Find where the given text appears and provide that cell's center as (x, y) coordinate. 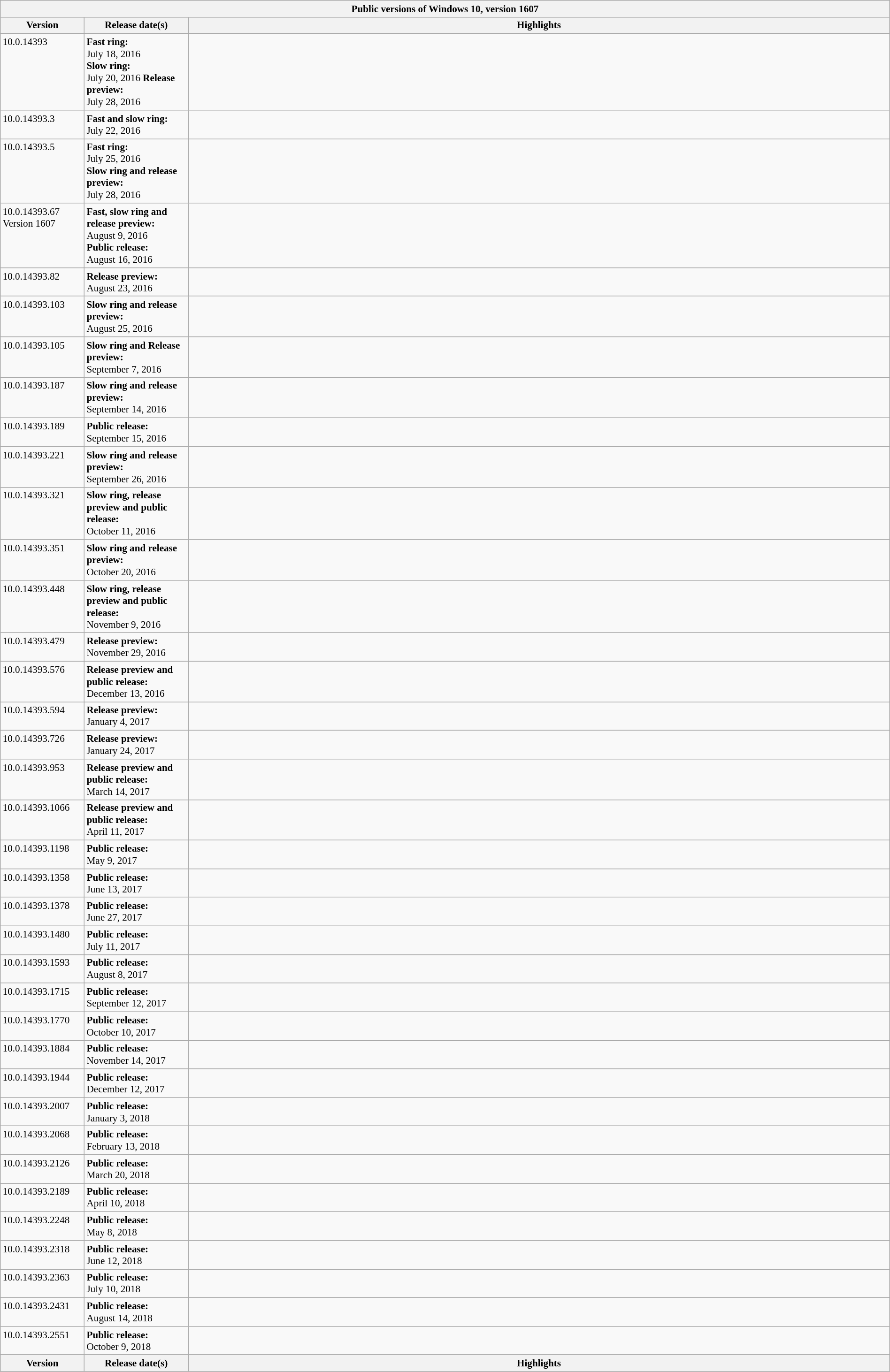
Public release:September 12, 2017 (136, 998)
Public release:February 13, 2018 (136, 1140)
10.0.14393.2431 (42, 1312)
Release preview and public release:March 14, 2017 (136, 779)
10.0.14393.189 (42, 433)
10.0.14393.187 (42, 397)
Slow ring and release preview:September 26, 2016 (136, 467)
Public release:April 10, 2018 (136, 1197)
10.0.14393.2551 (42, 1340)
Public release:June 13, 2017 (136, 883)
10.0.14393.1066 (42, 820)
10.0.14393 (42, 72)
Public release:September 15, 2016 (136, 433)
Public versions of Windows 10, version 1607 (445, 8)
10.0.14393.67Version 1607 (42, 236)
10.0.14393.82 (42, 282)
Public release:May 9, 2017 (136, 855)
Fast ring:July 18, 2016Slow ring:July 20, 2016 Release preview:July 28, 2016 (136, 72)
10.0.14393.1884 (42, 1055)
10.0.14393.1944 (42, 1083)
Slow ring and release preview:August 25, 2016 (136, 316)
10.0.14393.1770 (42, 1026)
Slow ring, release preview and public release:November 9, 2016 (136, 606)
Fast ring:July 25, 2016Slow ring and release preview:July 28, 2016 (136, 171)
Public release:November 14, 2017 (136, 1055)
Public release:December 12, 2017 (136, 1083)
Public release:June 27, 2017 (136, 911)
10.0.14393.2318 (42, 1255)
10.0.14393.1480 (42, 940)
10.0.14393.1715 (42, 998)
Public release:January 3, 2018 (136, 1112)
10.0.14393.953 (42, 779)
Slow ring and Release preview:September 7, 2016 (136, 357)
10.0.14393.2007 (42, 1112)
10.0.14393.3 (42, 125)
Release preview:January 4, 2017 (136, 716)
10.0.14393.448 (42, 606)
10.0.14393.103 (42, 316)
10.0.14393.479 (42, 647)
10.0.14393.2248 (42, 1227)
Public release:June 12, 2018 (136, 1255)
Fast and slow ring:July 22, 2016 (136, 125)
10.0.14393.1593 (42, 968)
10.0.14393.2126 (42, 1169)
10.0.14393.105 (42, 357)
10.0.14393.321 (42, 513)
Public release:July 10, 2018 (136, 1284)
10.0.14393.1378 (42, 911)
Public release:July 11, 2017 (136, 940)
10.0.14393.1358 (42, 883)
Public release:October 9, 2018 (136, 1340)
10.0.14393.1198 (42, 855)
Public release:October 10, 2017 (136, 1026)
10.0.14393.5 (42, 171)
Public release:March 20, 2018 (136, 1169)
10.0.14393.2189 (42, 1197)
Release preview and public release:December 13, 2016 (136, 681)
Slow ring and release preview:October 20, 2016 (136, 560)
Public release:May 8, 2018 (136, 1227)
Release preview:January 24, 2017 (136, 745)
Release preview:August 23, 2016 (136, 282)
Public release:August 14, 2018 (136, 1312)
Fast, slow ring and release preview:August 9, 2016Public release:August 16, 2016 (136, 236)
Slow ring and release preview:September 14, 2016 (136, 397)
Release preview:November 29, 2016 (136, 647)
10.0.14393.221 (42, 467)
Slow ring, release preview and public release:October 11, 2016 (136, 513)
10.0.14393.576 (42, 681)
10.0.14393.2068 (42, 1140)
Public release:August 8, 2017 (136, 968)
10.0.14393.726 (42, 745)
10.0.14393.351 (42, 560)
Release preview and public release:April 11, 2017 (136, 820)
10.0.14393.594 (42, 716)
10.0.14393.2363 (42, 1284)
